Return [X, Y] of the center of cell containing provided text 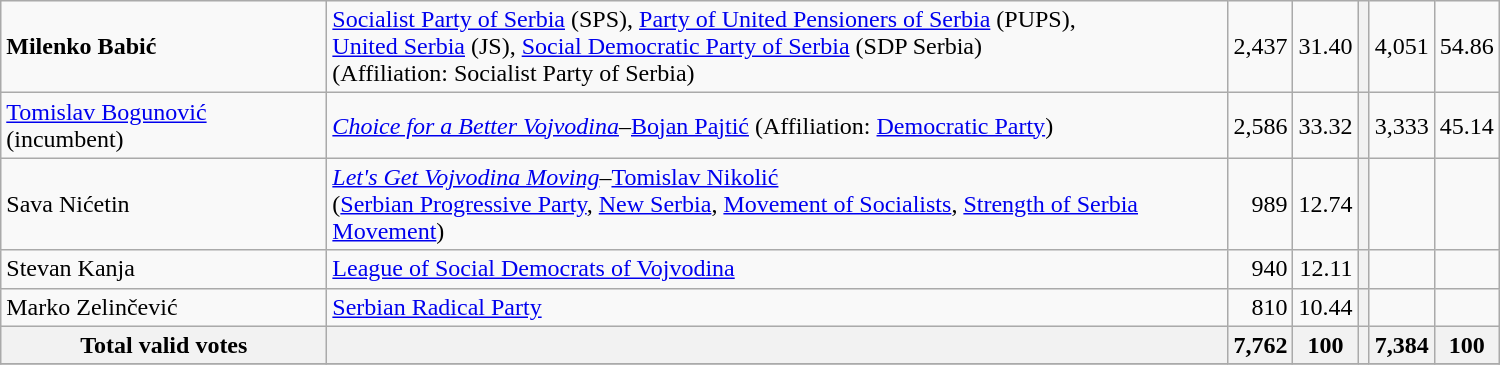
2,586 [1260, 126]
Choice for a Better Vojvodina–Bojan Pajtić (Affiliation: Democratic Party) [778, 126]
33.32 [1326, 126]
League of Social Democrats of Vojvodina [778, 269]
Sava Nićetin [164, 204]
Tomislav Bogunović (incumbent) [164, 126]
45.14 [1466, 126]
12.11 [1326, 269]
2,437 [1260, 47]
4,051 [1402, 47]
31.40 [1326, 47]
989 [1260, 204]
Stevan Kanja [164, 269]
3,333 [1402, 126]
10.44 [1326, 307]
Milenko Babić [164, 47]
54.86 [1466, 47]
Marko Zelinčević [164, 307]
Serbian Radical Party [778, 307]
810 [1260, 307]
12.74 [1326, 204]
7,762 [1260, 345]
Total valid votes [164, 345]
940 [1260, 269]
Let's Get Vojvodina Moving–Tomislav Nikolić(Serbian Progressive Party, New Serbia, Movement of Socialists, Strength of Serbia Movement) [778, 204]
7,384 [1402, 345]
